Return the (x, y) coordinate for the center point of the cell that contains the specified text.  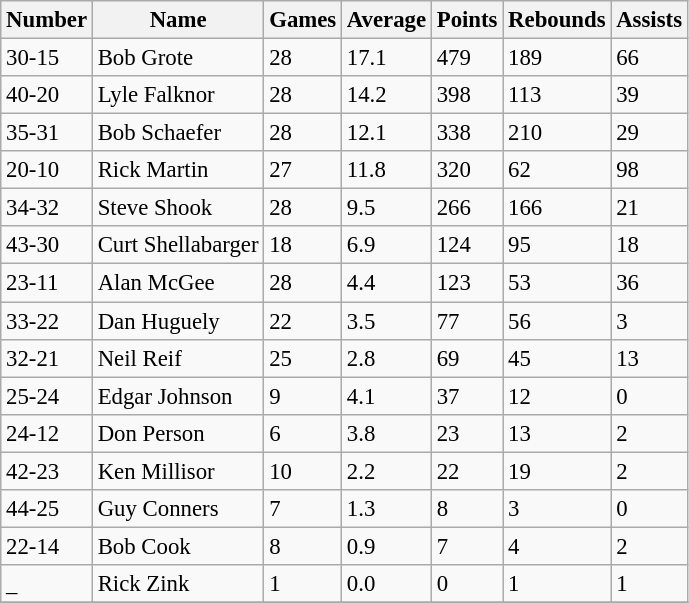
34-32 (47, 208)
Alan McGee (178, 283)
56 (557, 321)
25-24 (47, 396)
6.9 (387, 245)
Games (303, 20)
Curt Shellabarger (178, 245)
30-15 (47, 58)
210 (557, 133)
320 (466, 170)
Rick Zink (178, 584)
32-21 (47, 358)
33-22 (47, 321)
Number (47, 20)
23-11 (47, 283)
Name (178, 20)
27 (303, 170)
338 (466, 133)
Average (387, 20)
44-25 (47, 509)
Bob Grote (178, 58)
37 (466, 396)
Bob Cook (178, 546)
66 (649, 58)
123 (466, 283)
398 (466, 95)
0.9 (387, 546)
43-30 (47, 245)
19 (557, 471)
22-14 (47, 546)
479 (466, 58)
69 (466, 358)
Rick Martin (178, 170)
62 (557, 170)
25 (303, 358)
35-31 (47, 133)
113 (557, 95)
21 (649, 208)
Edgar Johnson (178, 396)
42-23 (47, 471)
9 (303, 396)
Bob Schaefer (178, 133)
Neil Reif (178, 358)
3.5 (387, 321)
14.2 (387, 95)
Steve Shook (178, 208)
4.4 (387, 283)
2.8 (387, 358)
12.1 (387, 133)
39 (649, 95)
166 (557, 208)
Don Person (178, 433)
17.1 (387, 58)
12 (557, 396)
Rebounds (557, 20)
Ken Millisor (178, 471)
Points (466, 20)
9.5 (387, 208)
Assists (649, 20)
11.8 (387, 170)
29 (649, 133)
2.2 (387, 471)
3.8 (387, 433)
95 (557, 245)
77 (466, 321)
45 (557, 358)
0.0 (387, 584)
266 (466, 208)
1.3 (387, 509)
Guy Conners (178, 509)
98 (649, 170)
4 (557, 546)
4.1 (387, 396)
Dan Huguely (178, 321)
6 (303, 433)
23 (466, 433)
40-20 (47, 95)
10 (303, 471)
189 (557, 58)
24-12 (47, 433)
124 (466, 245)
53 (557, 283)
20-10 (47, 170)
36 (649, 283)
_ (47, 584)
Lyle Falknor (178, 95)
